Scan for the cell matching the given text and deliver its (x, y) coordinate at center. 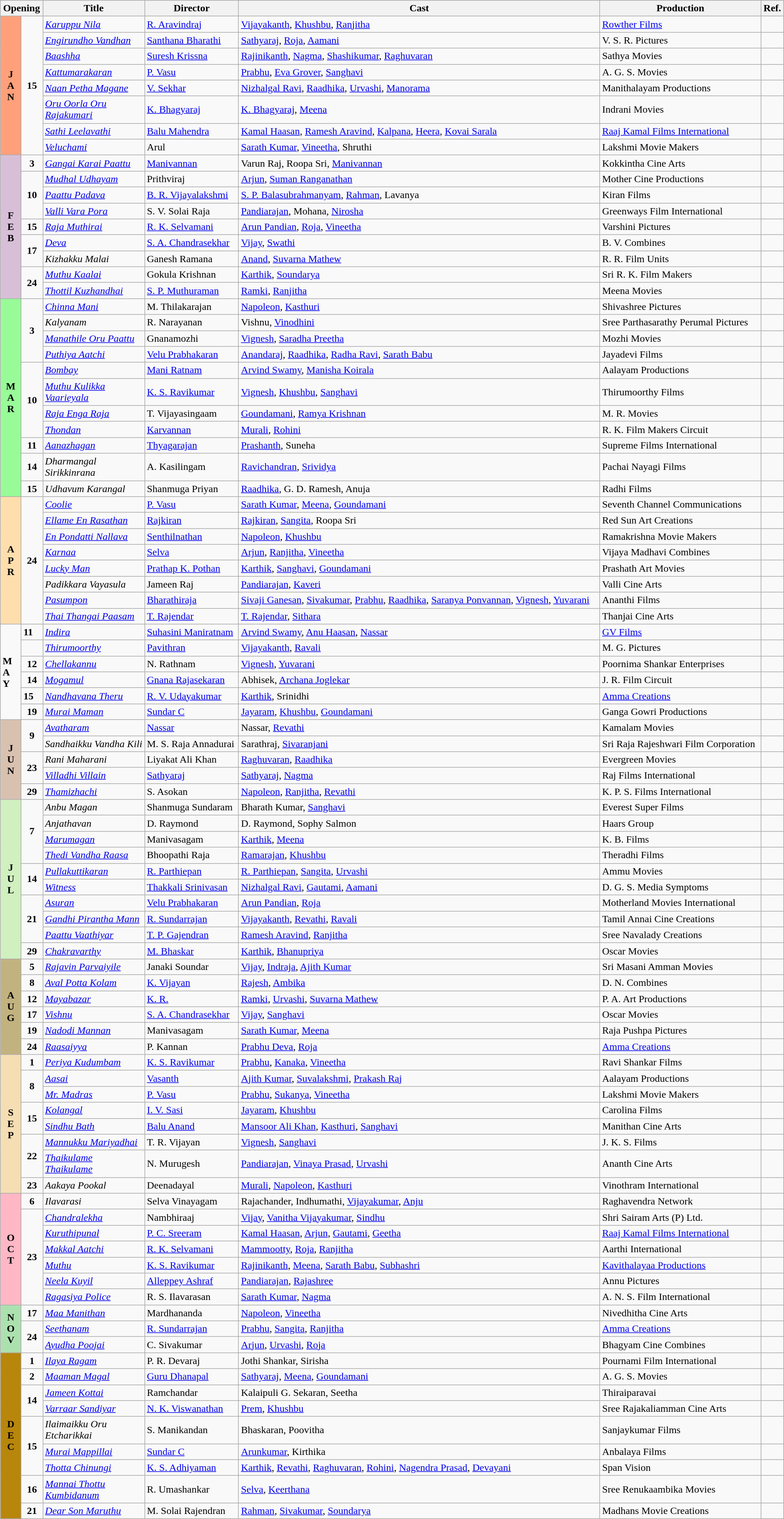
J. K. S. Films (680, 1142)
Manithan Cine Arts (680, 1126)
Sree Navalady Creations (680, 935)
Sarath Kumar, Meena (419, 1031)
Sarath Kumar, Vineetha, Shruthi (419, 147)
S. V. Solai Raja (192, 211)
Mannai Thottu Kumbidanum (94, 1489)
K. Vijayan (192, 983)
Vinothram International (680, 1185)
R. Parthiepan, Sangita, Urvashi (419, 871)
B. R. Vijayalakshmi (192, 195)
Nizhalgal Ravi, Raadhika, Urvashi, Manorama (419, 88)
Seethanam (94, 1329)
Aval Potta Kolam (94, 983)
Arun Pandian, Roja, Vineetha (419, 227)
Thottil Kuzhandhai (94, 291)
Karvannan (192, 429)
Sarath Kumar, Nagma (419, 1297)
Title (94, 8)
Asuran (94, 903)
Arul (192, 147)
Tamil Annai Cine Creations (680, 919)
Lucky Man (94, 568)
I. V. Sasi (192, 1110)
Vishnu (94, 1015)
Pachai Nayagi Films (680, 467)
Vignesh, Khushbu, Sanghavi (419, 392)
Anbalaya Films (680, 1452)
Nizhalgal Ravi, Gautami, Aamani (419, 887)
Kiran Films (680, 195)
Sathya Movies (680, 56)
Sathyaraj (192, 776)
Carolina Films (680, 1110)
Sivaji Ganesan, Sivakumar, Prabhu, Raadhika, Saranya Ponvannan, Vignesh, Yuvarani (419, 600)
Mr. Madras (94, 1094)
Prashanth, Suneha (419, 445)
22 (32, 1156)
Prabhu, Sangita, Ranjitha (419, 1329)
N. Murugesh (192, 1163)
M. Solai Rajendran (192, 1511)
Suhasini Maniratnam (192, 632)
Deva (94, 243)
A. Kasilingam (192, 467)
Raasaiyya (94, 1047)
Pandiarajan, Kaveri (419, 584)
B. V. Combines (680, 243)
Raja Enga Raja (94, 413)
D. Raymond (192, 823)
Santhana Bharathi (192, 40)
Raghavendra Network (680, 1201)
Balu Mahendra (192, 131)
Aasai (94, 1078)
Senthilnathan (192, 536)
Jameen Kottai (94, 1393)
Director (192, 8)
Bhoopathi Raja (192, 855)
Anand, Suvarna Mathew (419, 259)
Kolangal (94, 1110)
Vijayakanth, Khushbu, Ranjitha (419, 24)
Naan Petha Magane (94, 88)
Ramakrishna Movie Makers (680, 536)
Karthik, Revathi, Raghuvaran, Rohini, Nagendra Prasad, Devayani (419, 1467)
Balu Anand (192, 1126)
JUN (11, 759)
D. G. S. Media Symptoms (680, 887)
Sandhaikku Vandha Kili (94, 743)
5 (32, 967)
Coolie (94, 505)
Prabhu, Sukanya, Vineetha (419, 1094)
Motherland Movies International (680, 903)
Chakravarthy (94, 951)
Evergreen Movies (680, 760)
Bhagyam Cine Combines (680, 1345)
Jothi Shankar, Sirisha (419, 1361)
Raj Films International (680, 776)
Prem, Khushbu (419, 1408)
DEC (11, 1436)
Ganesh Ramana (192, 259)
Alleppey Ashraf (192, 1281)
Veluchami (94, 147)
Paattu Vaathiyar (94, 935)
Sindhu Bath (94, 1126)
Murali, Rohini (419, 429)
Kokkintha Cine Arts (680, 163)
Mannukku Mariyadhai (94, 1142)
Dharmangal Sirikkinrana (94, 467)
Neela Kuyil (94, 1281)
Gnana Rajasekaran (192, 680)
Paattu Padava (94, 195)
OCT (11, 1249)
P. Kannan (192, 1047)
Vignesh, Saradha Preetha (419, 338)
K. R. (192, 999)
Pandiarajan, Mohana, Nirosha (419, 211)
S. P. Balasubrahmanyam, Rahman, Lavanya (419, 195)
K. Bhagyaraj, Meena (419, 110)
Arun Pandian, Roja (419, 903)
Murali, Napoleon, Kasthuri (419, 1185)
R. R. Film Units (680, 259)
Kizhakku Malai (94, 259)
Murai Mappillai (94, 1452)
R. V. Udayakumar (192, 696)
Rajachander, Indhumathi, Vijayakumar, Anju (419, 1201)
Goundamani, Ramya Krishnan (419, 413)
Sanjaykumar Films (680, 1430)
P. A. Art Productions (680, 999)
Avatharam (94, 727)
Rani Maharani (94, 760)
Nadodi Mannan (94, 1031)
Sarath Kumar, Meena, Goundamani (419, 505)
Cast (419, 8)
Napoleon, Ranjitha, Revathi (419, 792)
M. R. Movies (680, 413)
Rajinikanth, Nagma, Shashikumar, Raghuvaran (419, 56)
Vijaya Madhavi Combines (680, 552)
Selva Vinayagam (192, 1201)
Muthu (94, 1265)
Chinna Mani (94, 307)
Arjun, Ranjitha, Vineetha (419, 552)
Seventh Channel Communications (680, 505)
Raadhika, G. D. Ramesh, Anuja (419, 489)
Gnanamozhi (192, 338)
R. K. Film Makers Circuit (680, 429)
Madhans Movie Creations (680, 1511)
Arvind Swamy, Anu Haasan, Nassar (419, 632)
Karthik, Bhanupriya (419, 951)
16 (32, 1489)
T. Vijayasingaam (192, 413)
Span Vision (680, 1467)
R. Umashankar (192, 1489)
Villadhi Villain (94, 776)
T. Rajendar, Sithara (419, 616)
Arunkumar, Kirthika (419, 1452)
Vasanth (192, 1078)
MAY (11, 672)
Guru Dhanapal (192, 1377)
S. P. Muthuraman (192, 291)
Kamalam Movies (680, 727)
Arjun, Suman Ranganathan (419, 179)
Sree Rajakaliamman Cine Arts (680, 1408)
Maaman Magal (94, 1377)
Witness (94, 887)
Sri Masani Amman Movies (680, 967)
T. Rajendar (192, 616)
Prashath Art Movies (680, 568)
Indrani Movies (680, 110)
Varshini Pictures (680, 227)
Sathyaraj, Nagma (419, 776)
Mani Ratnam (192, 370)
Sathyaraj, Roja, Aamani (419, 40)
Aakaya Pookal (94, 1185)
V. Sekhar (192, 88)
Rajinikanth, Meena, Sarath Babu, Subhashri (419, 1265)
Vignesh, Yuvarani (419, 664)
En Pondatti Nallava (94, 536)
P. R. Devaraj (192, 1361)
Mayabazar (94, 999)
FEB (11, 227)
N. Rathnam (192, 664)
Karthik, Sanghavi, Goundamani (419, 568)
Maa Manithan (94, 1313)
NOV (11, 1329)
Ayudha Poojai (94, 1345)
Varraar Sandiyar (94, 1408)
Arjun, Urvashi, Roja (419, 1345)
Engirundho Vandhan (94, 40)
Valli Vara Pora (94, 211)
Padikkara Vayasula (94, 584)
Karthik, Meena (419, 839)
Rajavin Parvaiyile (94, 967)
JUL (11, 879)
Pullakuttikaran (94, 871)
Prabhu, Kanaka, Vineetha (419, 1063)
Janaki Soundar (192, 967)
Ilaya Ragam (94, 1361)
Ramchandar (192, 1393)
T. P. Gajendran (192, 935)
Rahman, Sivakumar, Soundarya (419, 1511)
Bhaskaran, Poovitha (419, 1430)
Pandiarajan, Vinaya Prasad, Urvashi (419, 1163)
M. Thilakarajan (192, 307)
K. P. S. Films International (680, 792)
Mardhananda (192, 1313)
T. R. Vijayan (192, 1142)
Manithalayam Productions (680, 88)
Valli Cine Arts (680, 584)
Ajith Kumar, Suvalakshmi, Prakash Raj (419, 1078)
Pandiarajan, Rajashree (419, 1281)
Kuruthipunal (94, 1233)
Raghuvaran, Raadhika (419, 760)
Jayaram, Khushbu, Goundamani (419, 712)
Murai Maman (94, 712)
Ananthi Films (680, 600)
Muthu Kulikka Vaarieyala (94, 392)
Greenways Film International (680, 211)
Sri R. K. Film Makers (680, 275)
Bharathiraja (192, 600)
Ramesh Aravind, Ranjitha (419, 935)
K. Bhagyaraj (192, 110)
Napoleon, Kasthuri (419, 307)
Deenadayal (192, 1185)
Pavithran (192, 648)
Ramki, Urvashi, Suvarna Mathew (419, 999)
Prabhu, Eva Grover, Sanghavi (419, 72)
Nassar, Revathi (419, 727)
J. R. Film Circuit (680, 680)
Ananth Cine Arts (680, 1163)
K. S. Adhiyaman (192, 1467)
Red Sun Art Creations (680, 521)
C. Sivakumar (192, 1345)
Manivannan (192, 163)
9 (32, 735)
Abhisek, Archana Joglekar (419, 680)
Selva (192, 552)
Thiraiparavai (680, 1393)
Kalaipuli G. Sekaran, Seetha (419, 1393)
A. N. S. Film International (680, 1297)
Vijay, Sanghavi (419, 1015)
Meena Movies (680, 291)
Oru Oorla Oru Rajakumari (94, 110)
Opening (22, 8)
Pournami Film International (680, 1361)
Ravichandran, Srividya (419, 467)
K. B. Films (680, 839)
P. C. Sreeram (192, 1233)
Marumagan (94, 839)
Production (680, 8)
V. S. R. Pictures (680, 40)
Thanjai Cine Arts (680, 616)
S. Asokan (192, 792)
Prithviraj (192, 179)
Vijayakanth, Revathi, Ravali (419, 919)
Shri Sairam Arts (P) Ltd. (680, 1217)
Shivashree Pictures (680, 307)
Sree Parthasarathy Perumal Pictures (680, 322)
Mother Cine Productions (680, 179)
N. K. Viswanathan (192, 1408)
S. Manikandan (192, 1430)
Pasumpon (94, 600)
Thirumoorthy (94, 648)
Sathi Leelavathi (94, 131)
Periya Kudumbam (94, 1063)
Prathap K. Pothan (192, 568)
JAN (11, 86)
M. Bhaskar (192, 951)
Sarathraj, Sivaranjani (419, 743)
Kamal Haasan, Arjun, Gautami, Geetha (419, 1233)
Ramarajan, Khushbu (419, 855)
Raja Muthirai (94, 227)
Vijayakanth, Ravali (419, 648)
Dear Son Maruthu (94, 1511)
Chandralekha (94, 1217)
Raja Pushpa Pictures (680, 1031)
Karthik, Soundarya (419, 275)
Ilaimaikku Oru Etcharikkai (94, 1430)
Aarthi International (680, 1249)
Everest Super Films (680, 807)
Radhi Films (680, 489)
Selva, Keerthana (419, 1489)
Nassar (192, 727)
R. Narayanan (192, 322)
Poornima Shankar Enterprises (680, 664)
Gangai Karai Paattu (94, 163)
Udhavum Karangal (94, 489)
Kattumarakaran (94, 72)
AUG (11, 1006)
D. N. Combines (680, 983)
Rajesh, Ambika (419, 983)
Thaikulame Thaikulame (94, 1163)
GV Films (680, 632)
Bharath Kumar, Sanghavi (419, 807)
Liyakat Ali Khan (192, 760)
Manathile Oru Paattu (94, 338)
Shanmuga Priyan (192, 489)
R. S. Ilavarasan (192, 1297)
Theradhi Films (680, 855)
Indira (94, 632)
Anjathavan (94, 823)
Sri Raja Rajeshwari Film Corporation (680, 743)
Arvind Swamy, Manisha Koirala (419, 370)
Makkal Aatchi (94, 1249)
Vijay, Indraja, Ajith Kumar (419, 967)
Kalyanam (94, 322)
Gandhi Pirantha Mann (94, 919)
Vijay, Swathi (419, 243)
Napoleon, Vineetha (419, 1313)
Kavithalayaa Productions (680, 1265)
Supreme Films International (680, 445)
Baashha (94, 56)
APR (11, 560)
Nambhiraaj (192, 1217)
SEP (11, 1124)
M. S. Raja Annadurai (192, 743)
Jayadevi Films (680, 354)
Mogamul (94, 680)
Karuppu Nila (94, 24)
Rajkiran, Sangita, Roopa Sri (419, 521)
Ammu Movies (680, 871)
Thyagarajan (192, 445)
Mudhal Udhayam (94, 179)
Karthik, Srinidhi (419, 696)
Jameen Raj (192, 584)
2 (32, 1377)
MAR (11, 398)
Thamizhachi (94, 792)
Thirumoorthy Films (680, 392)
Rowther Films (680, 24)
Kamal Haasan, Ramesh Aravind, Kalpana, Heera, Kovai Sarala (419, 131)
Jayaram, Khushbu (419, 1110)
6 (32, 1201)
Thedi Vandha Raasa (94, 855)
Thotta Chinungi (94, 1467)
Aanazhagan (94, 445)
Bombay (94, 370)
Thakkali Srinivasan (192, 887)
Sathyaraj, Meena, Goundamani (419, 1377)
Chellakannu (94, 664)
Napoleon, Khushbu (419, 536)
Ragasiya Police (94, 1297)
Rajkiran (192, 521)
Ganga Gowri Productions (680, 712)
Puthiya Aatchi (94, 354)
Haars Group (680, 823)
Prabhu Deva, Roja (419, 1047)
Muthu Kaalai (94, 275)
Vijay, Vanitha Vijayakumar, Sindhu (419, 1217)
Ramki, Ranjitha (419, 291)
Ref. (772, 8)
Nivedhitha Cine Arts (680, 1313)
Karnaa (94, 552)
Mammootty, Roja, Ranjitha (419, 1249)
Suresh Krissna (192, 56)
Thondan (94, 429)
Mozhi Movies (680, 338)
Anandaraj, Raadhika, Radha Ravi, Sarath Babu (419, 354)
Ravi Shankar Films (680, 1063)
R. Parthiepan (192, 871)
Varun Raj, Roopa Sri, Manivannan (419, 163)
R. Aravindraj (192, 24)
Vishnu, Vinodhini (419, 322)
Ellame En Rasathan (94, 521)
M. G. Pictures (680, 648)
Shanmuga Sundaram (192, 807)
Gokula Krishnan (192, 275)
7 (32, 831)
Thai Thangai Paasam (94, 616)
Nandhavana Theru (94, 696)
Anbu Magan (94, 807)
Sree Renukaambika Movies (680, 1489)
Annu Pictures (680, 1281)
Vignesh, Sanghavi (419, 1142)
Ilavarasi (94, 1201)
Mansoor Ali Khan, Kasthuri, Sanghavi (419, 1126)
D. Raymond, Sophy Salmon (419, 823)
